From the cell containing the given text, extract its center point as (x, y) coordinate. 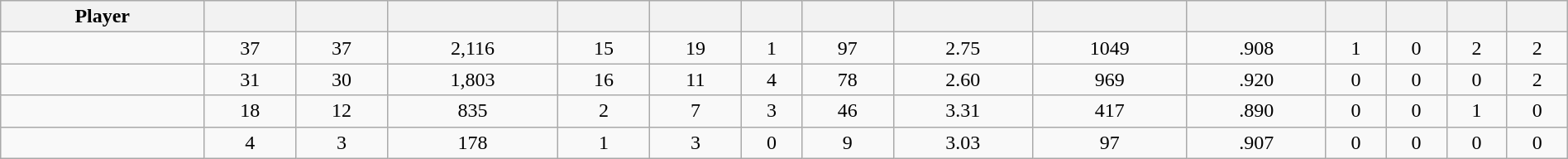
11 (695, 79)
178 (473, 142)
.907 (1256, 142)
.920 (1256, 79)
417 (1110, 111)
.890 (1256, 111)
3.03 (963, 142)
31 (250, 79)
12 (342, 111)
1,803 (473, 79)
.908 (1256, 48)
2.60 (963, 79)
1049 (1110, 48)
19 (695, 48)
7 (695, 111)
969 (1110, 79)
2.75 (963, 48)
16 (604, 79)
Player (103, 17)
3.31 (963, 111)
30 (342, 79)
835 (473, 111)
9 (847, 142)
2,116 (473, 48)
15 (604, 48)
78 (847, 79)
46 (847, 111)
18 (250, 111)
